Return (x, y) of the center of cell containing provided text 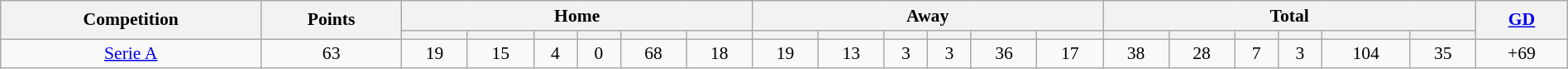
35 (1443, 53)
28 (1202, 53)
18 (719, 53)
38 (1136, 53)
0 (599, 53)
63 (332, 53)
+69 (1522, 53)
Home (577, 16)
7 (1257, 53)
104 (1366, 53)
4 (556, 53)
GD (1522, 20)
13 (851, 53)
Serie A (131, 53)
15 (500, 53)
36 (1004, 53)
Competition (131, 20)
Total (1290, 16)
Points (332, 20)
17 (1070, 53)
68 (653, 53)
Away (928, 16)
